Pinpoint the cell where the given text exists, returning its (x, y) midpoint coordinate. 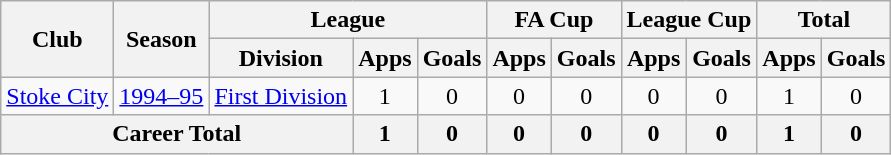
First Division (281, 96)
Club (58, 39)
Season (162, 39)
Division (281, 58)
Career Total (177, 134)
League (348, 20)
1994–95 (162, 96)
Total (824, 20)
FA Cup (554, 20)
League Cup (689, 20)
Stoke City (58, 96)
